Find where the given text appears and provide that cell's center as [x, y] coordinate. 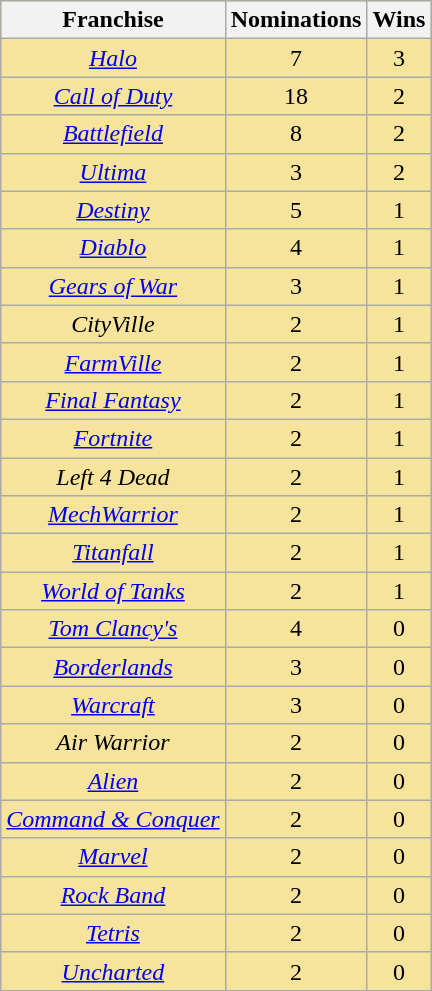
Uncharted [113, 971]
Borderlands [113, 667]
Titanfall [113, 553]
Final Fantasy [113, 400]
Halo [113, 58]
Gears of War [113, 286]
Franchise [113, 20]
World of Tanks [113, 591]
18 [296, 96]
Tom Clancy's [113, 629]
MechWarrior [113, 515]
Diablo [113, 248]
Fortnite [113, 438]
FarmVille [113, 362]
Alien [113, 781]
Ultima [113, 172]
Warcraft [113, 705]
Destiny [113, 210]
7 [296, 58]
Air Warrior [113, 743]
Nominations [296, 20]
Call of Duty [113, 96]
Wins [399, 20]
Tetris [113, 933]
5 [296, 210]
8 [296, 134]
Battlefield [113, 134]
Left 4 Dead [113, 477]
CityVille [113, 324]
Command & Conquer [113, 819]
Marvel [113, 857]
Rock Band [113, 895]
